Provide the [X, Y] coordinate of the cell's center where the given text is located.  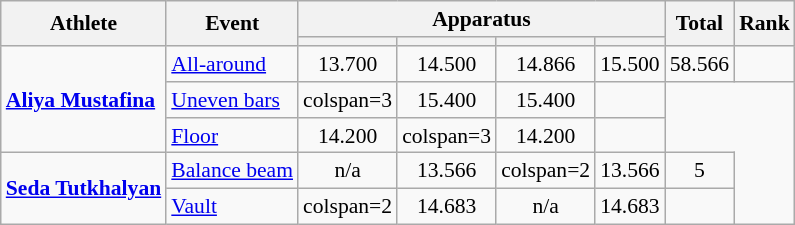
Rank [764, 24]
58.566 [700, 64]
Vault [232, 207]
Event [232, 24]
Athlete [84, 24]
13.700 [348, 64]
Apparatus [482, 19]
Total [700, 24]
14.500 [446, 64]
Seda Tutkhalyan [84, 188]
15.500 [630, 64]
Aliya Mustafina [84, 100]
Uneven bars [232, 100]
All-around [232, 64]
5 [700, 171]
Floor [232, 136]
Balance beam [232, 171]
14.866 [546, 64]
